Return the [X, Y] coordinate for the center point of the cell that contains the specified text.  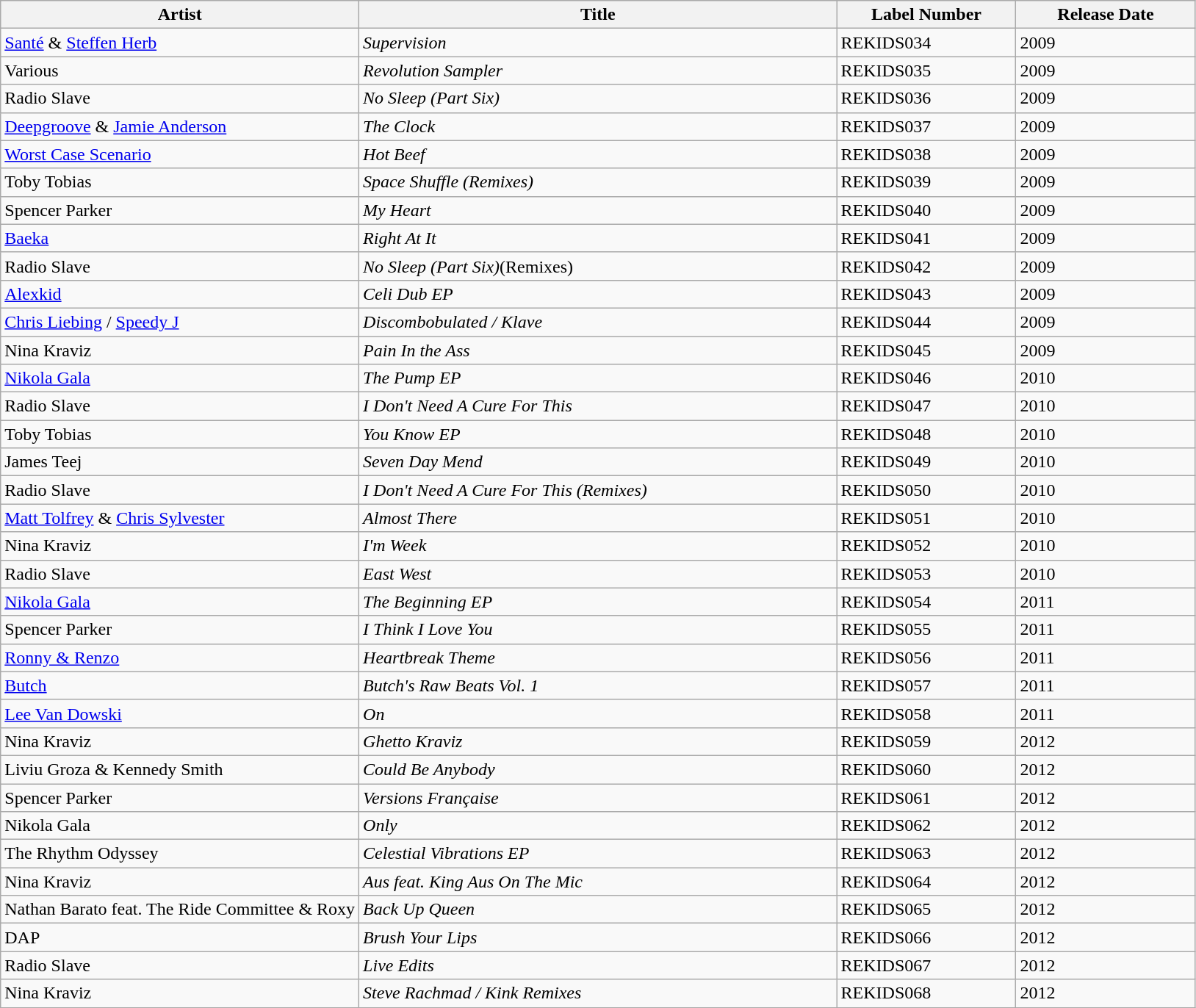
Santé & Steffen Herb [180, 43]
Butch [180, 685]
Heartbreak Theme [598, 658]
Could Be Anybody [598, 769]
Back Up Queen [598, 910]
My Heart [598, 210]
Deepgroove & Jamie Anderson [180, 126]
REKIDS047 [926, 406]
Celi Dub EP [598, 294]
REKIDS062 [926, 826]
The Rhythm Odyssey [180, 854]
REKIDS045 [926, 350]
East West [598, 574]
I Don't Need A Cure For This [598, 406]
REKIDS064 [926, 882]
REKIDS057 [926, 685]
Versions Française [598, 797]
REKIDS055 [926, 630]
You Know EP [598, 434]
The Clock [598, 126]
REKIDS043 [926, 294]
Artist [180, 15]
Hot Beef [598, 154]
REKIDS034 [926, 43]
Alexkid [180, 294]
Only [598, 826]
Steve Rachmad / Kink Remixes [598, 993]
REKIDS049 [926, 462]
The Beginning EP [598, 602]
Butch's Raw Beats Vol. 1 [598, 685]
REKIDS063 [926, 854]
Brush Your Lips [598, 937]
REKIDS044 [926, 322]
REKIDS040 [926, 210]
Label Number [926, 15]
Lee Van Dowski [180, 713]
Live Edits [598, 965]
No Sleep (Part Six) [598, 98]
Celestial Vibrations EP [598, 854]
REKIDS046 [926, 378]
REKIDS066 [926, 937]
REKIDS051 [926, 518]
Baeka [180, 238]
Matt Tolfrey & Chris Sylvester [180, 518]
James Teej [180, 462]
No Sleep (Part Six)(Remixes) [598, 266]
DAP [180, 937]
REKIDS058 [926, 713]
REKIDS054 [926, 602]
Supervision [598, 43]
I'm Week [598, 546]
Pain In the Ass [598, 350]
I Don't Need A Cure For This (Remixes) [598, 490]
Right At It [598, 238]
Almost There [598, 518]
Space Shuffle (Remixes) [598, 182]
Ronny & Renzo [180, 658]
REKIDS052 [926, 546]
Various [180, 71]
Aus feat. King Aus On The Mic [598, 882]
The Pump EP [598, 378]
REKIDS050 [926, 490]
Liviu Groza & Kennedy Smith [180, 769]
REKIDS036 [926, 98]
Worst Case Scenario [180, 154]
On [598, 713]
REKIDS039 [926, 182]
REKIDS053 [926, 574]
REKIDS048 [926, 434]
REKIDS067 [926, 965]
Release Date [1106, 15]
REKIDS041 [926, 238]
REKIDS068 [926, 993]
REKIDS037 [926, 126]
REKIDS056 [926, 658]
Discombobulated / Klave [598, 322]
Seven Day Mend [598, 462]
Chris Liebing / Speedy J [180, 322]
REKIDS035 [926, 71]
Revolution Sampler [598, 71]
Title [598, 15]
REKIDS042 [926, 266]
Ghetto Kraviz [598, 741]
REKIDS061 [926, 797]
Nathan Barato feat. The Ride Committee & Roxy [180, 910]
REKIDS065 [926, 910]
I Think I Love You [598, 630]
REKIDS059 [926, 741]
REKIDS038 [926, 154]
REKIDS060 [926, 769]
